For the text-containing cell, return its midpoint in (x, y) coordinate format. 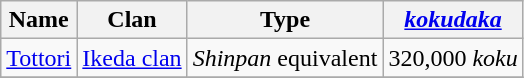
Type (285, 20)
Ikeda clan (132, 58)
Shinpan equivalent (285, 58)
Clan (132, 20)
320,000 koku (453, 58)
Name (39, 20)
Tottori (39, 58)
kokudaka (453, 20)
